Determine the (x, y) coordinate at the center of the cell enclosing the given text.  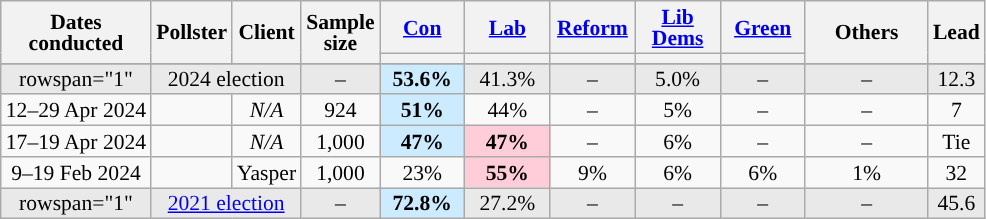
27.2% (508, 204)
Datesconducted (76, 32)
45.6 (956, 204)
55% (508, 172)
924 (340, 110)
44% (508, 110)
Green (762, 27)
51% (422, 110)
32 (956, 172)
Yasper (266, 172)
2024 election (226, 78)
23% (422, 172)
Others (866, 32)
Client (266, 32)
5.0% (678, 78)
7 (956, 110)
17–19 Apr 2024 (76, 142)
12.3 (956, 78)
72.8% (422, 204)
12–29 Apr 2024 (76, 110)
41.3% (508, 78)
Reform (592, 27)
Samplesize (340, 32)
2021 election (226, 204)
Tie (956, 142)
53.6% (422, 78)
9–19 Feb 2024 (76, 172)
Lab (508, 27)
1% (866, 172)
5% (678, 110)
9% (592, 172)
Lead (956, 32)
Pollster (192, 32)
Lib Dems (678, 27)
Con (422, 27)
